Determine the (X, Y) coordinate at the center of the cell enclosing the given text.  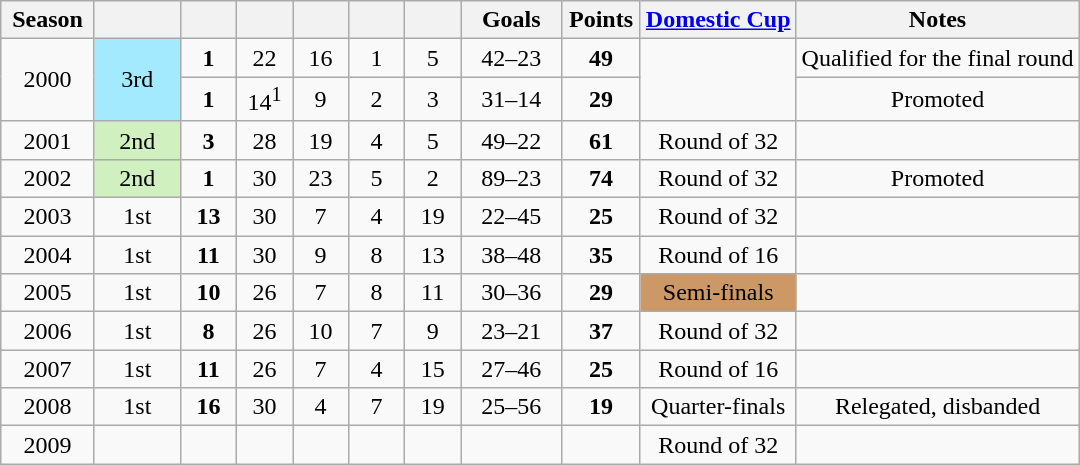
Points (602, 20)
31–14 (512, 100)
2001 (48, 140)
Semi-finals (718, 293)
Relegated, disbanded (938, 407)
42–23 (512, 58)
3rd (137, 80)
25–56 (512, 407)
2002 (48, 178)
27–46 (512, 369)
28 (264, 140)
23 (320, 178)
Goals (512, 20)
Quarter-finals (718, 407)
23–21 (512, 331)
Domestic Cup (718, 20)
2007 (48, 369)
2003 (48, 217)
22–45 (512, 217)
Season (48, 20)
89–23 (512, 178)
30–36 (512, 293)
2005 (48, 293)
61 (602, 140)
141 (264, 100)
49 (602, 58)
Notes (938, 20)
2000 (48, 80)
22 (264, 58)
49–22 (512, 140)
37 (602, 331)
2004 (48, 255)
Qualified for the final round (938, 58)
2009 (48, 445)
38–48 (512, 255)
15 (433, 369)
74 (602, 178)
35 (602, 255)
2006 (48, 331)
2008 (48, 407)
